Pinpoint the cell where the given text exists, returning its [X, Y] midpoint coordinate. 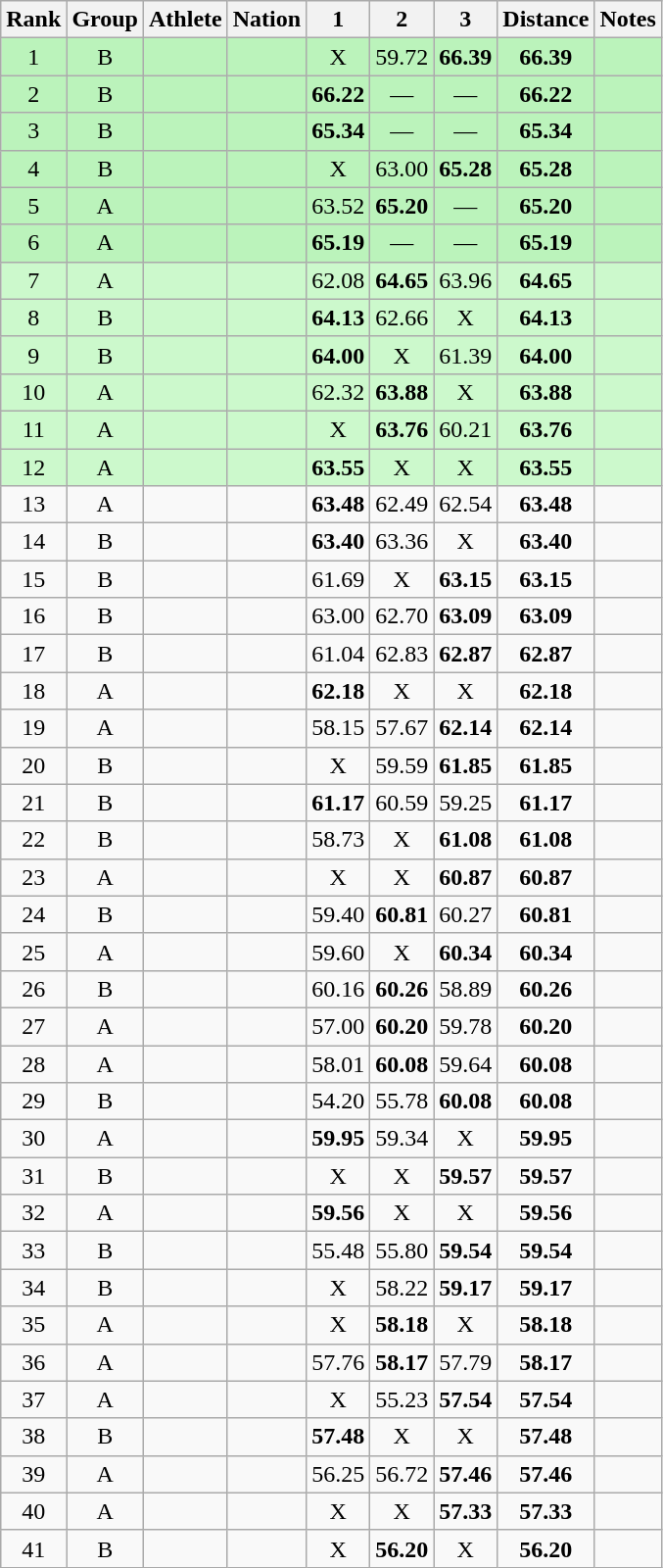
10 [33, 392]
59.72 [402, 57]
58.89 [466, 989]
37 [33, 1399]
7 [33, 280]
59.40 [339, 914]
Notes [628, 20]
15 [33, 579]
Nation [266, 20]
62.66 [402, 318]
38 [33, 1437]
56.25 [339, 1474]
20 [33, 765]
59.78 [466, 1026]
58.01 [339, 1063]
59.64 [466, 1063]
11 [33, 429]
40 [33, 1511]
30 [33, 1139]
9 [33, 355]
61.39 [466, 355]
Group [106, 20]
12 [33, 467]
21 [33, 803]
57.67 [402, 728]
14 [33, 542]
62.54 [466, 505]
60.21 [466, 429]
33 [33, 1250]
31 [33, 1176]
Distance [546, 20]
55.48 [339, 1250]
Rank [33, 20]
59.60 [339, 952]
57.00 [339, 1026]
Athlete [186, 20]
35 [33, 1325]
62.83 [402, 654]
61.04 [339, 654]
36 [33, 1362]
62.49 [402, 505]
39 [33, 1474]
62.70 [402, 616]
27 [33, 1026]
63.52 [339, 206]
63.96 [466, 280]
55.23 [402, 1399]
41 [33, 1548]
56.72 [402, 1474]
13 [33, 505]
16 [33, 616]
60.27 [466, 914]
32 [33, 1213]
57.79 [466, 1362]
23 [33, 877]
18 [33, 691]
58.73 [339, 840]
28 [33, 1063]
26 [33, 989]
6 [33, 243]
54.20 [339, 1102]
62.08 [339, 280]
62.32 [339, 392]
19 [33, 728]
34 [33, 1288]
58.22 [402, 1288]
60.16 [339, 989]
25 [33, 952]
63.36 [402, 542]
5 [33, 206]
58.15 [339, 728]
17 [33, 654]
29 [33, 1102]
61.69 [339, 579]
8 [33, 318]
55.78 [402, 1102]
22 [33, 840]
60.59 [402, 803]
59.25 [466, 803]
24 [33, 914]
55.80 [402, 1250]
59.34 [402, 1139]
4 [33, 169]
59.59 [402, 765]
57.76 [339, 1362]
